Provide the [x, y] coordinate of the cell's center where the given text is located.  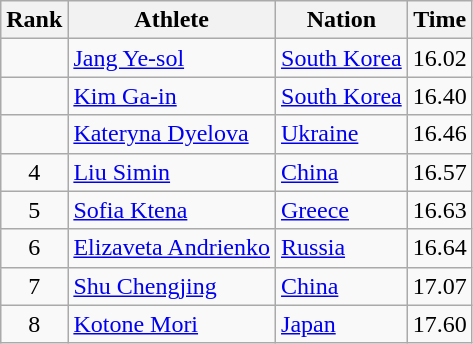
17.60 [440, 324]
16.40 [440, 96]
Jang Ye-sol [172, 58]
Ukraine [342, 134]
6 [34, 248]
16.64 [440, 248]
Rank [34, 20]
Liu Simin [172, 172]
Greece [342, 210]
Time [440, 20]
Elizaveta Andrienko [172, 248]
7 [34, 286]
8 [34, 324]
Japan [342, 324]
Sofia Ktena [172, 210]
Shu Chengjing [172, 286]
4 [34, 172]
Kim Ga-in [172, 96]
Kotone Mori [172, 324]
Russia [342, 248]
16.57 [440, 172]
16.63 [440, 210]
Athlete [172, 20]
5 [34, 210]
Nation [342, 20]
16.46 [440, 134]
Kateryna Dyelova [172, 134]
16.02 [440, 58]
17.07 [440, 286]
